Locate the cell with the specified text and output its [X, Y] center coordinate. 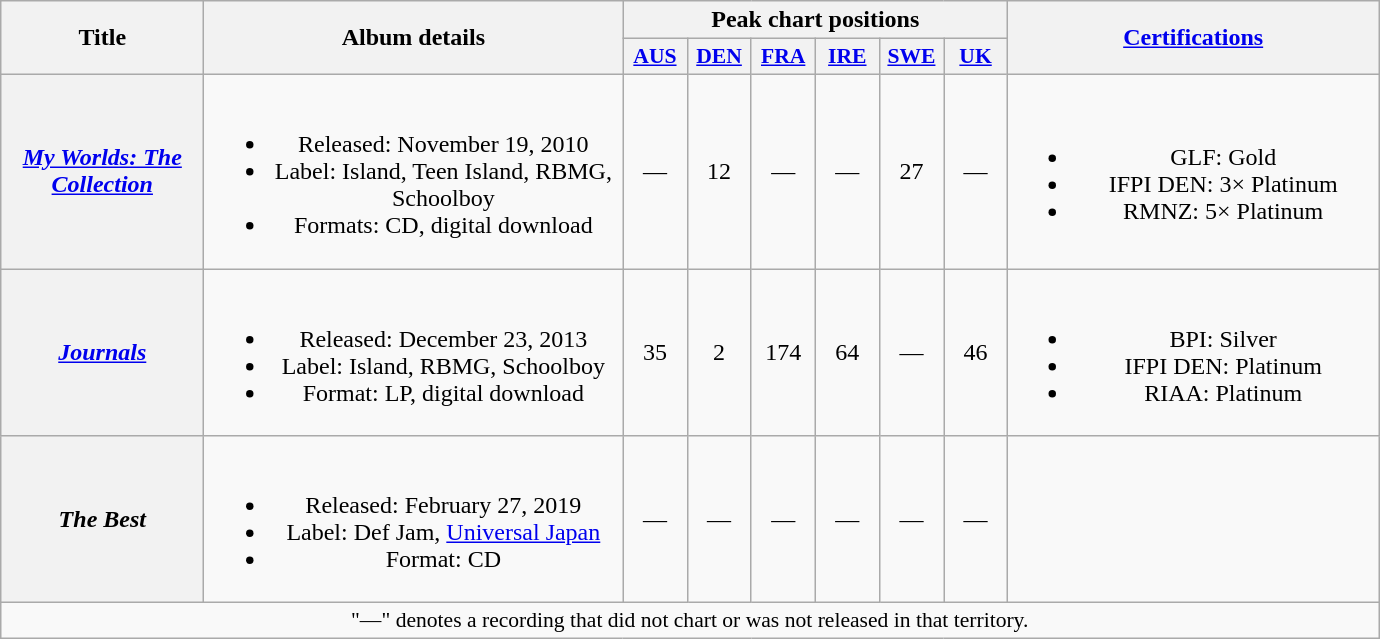
DEN [719, 57]
Released: November 19, 2010Label: Island, Teen Island, RBMG, SchoolboyFormats: CD, digital download [414, 171]
Journals [102, 352]
My Worlds: The Collection [102, 171]
Released: February 27, 2019 Label: Def Jam, Universal JapanFormat: CD [414, 520]
IRE [847, 57]
UK [976, 57]
Peak chart positions [816, 20]
12 [719, 171]
GLF: GoldIFPI DEN: 3× PlatinumRMNZ: 5× Platinum [1194, 171]
35 [655, 352]
46 [976, 352]
"—" denotes a recording that did not chart or was not released in that territory. [690, 621]
SWE [911, 57]
2 [719, 352]
64 [847, 352]
174 [783, 352]
BPI: SilverIFPI DEN: PlatinumRIAA: Platinum [1194, 352]
FRA [783, 57]
Certifications [1194, 38]
Album details [414, 38]
The Best [102, 520]
Title [102, 38]
AUS [655, 57]
27 [911, 171]
Released: December 23, 2013Label: Island, RBMG, SchoolboyFormat: LP, digital download [414, 352]
